Scan for the cell matching the given text and deliver its [X, Y] coordinate at center. 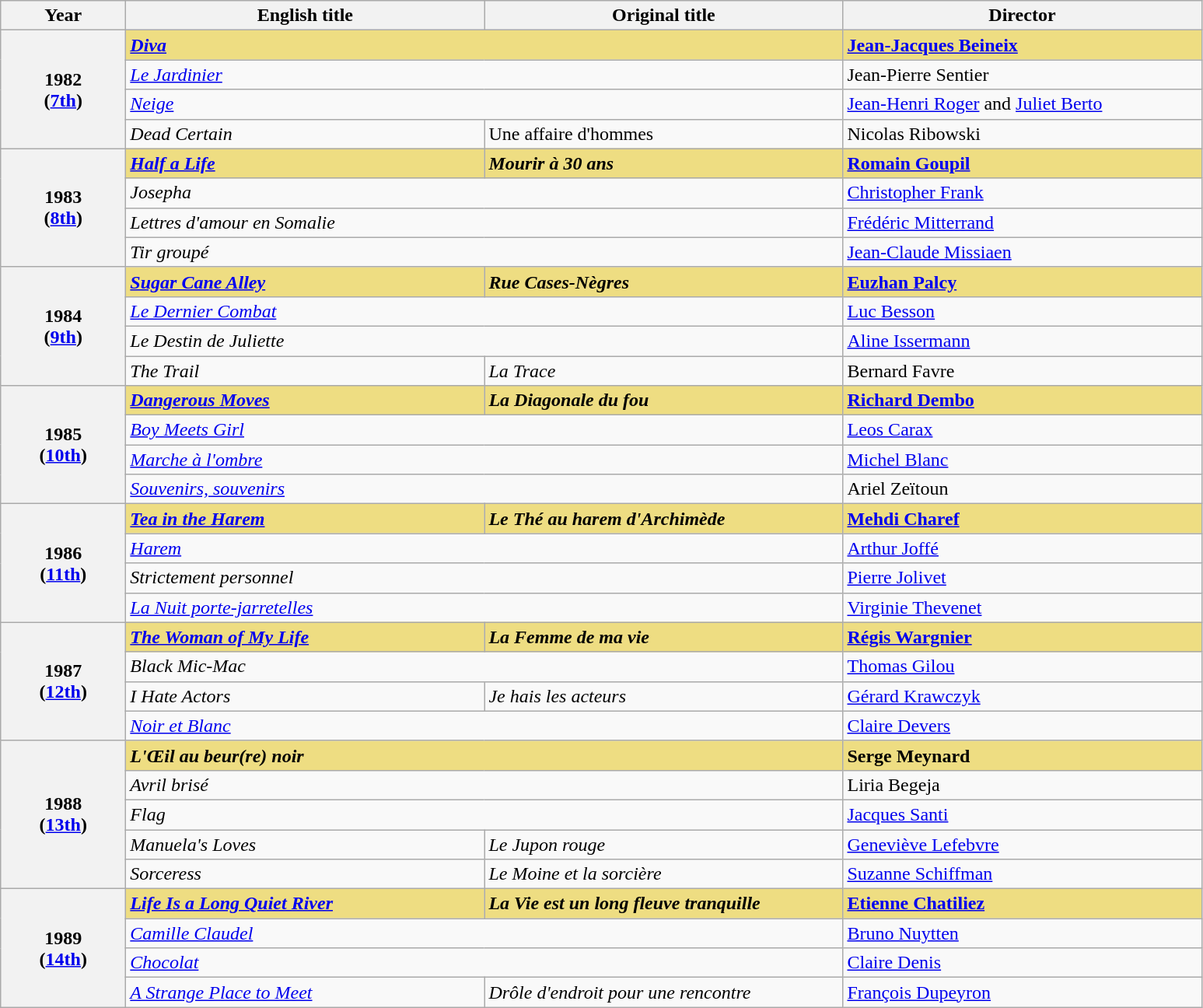
A Strange Place to Meet [305, 992]
Diva [484, 45]
Le Jardinier [484, 75]
Drôle d'endroit pour une rencontre [664, 992]
Jean-Pierre Sentier [1022, 75]
Euzhan Palcy [1022, 282]
1983(8th) [64, 208]
L'Œil au beur(re) noir [484, 755]
Pierre Jolivet [1022, 578]
Le Dernier Combat [484, 311]
Rue Cases-Nègres [664, 282]
Arthur Joffé [1022, 548]
Mehdi Charef [1022, 519]
Suzanne Schiffman [1022, 874]
Le Moine et la sorcière [664, 874]
Neige [484, 104]
Romain Goupil [1022, 163]
Thomas Gilou [1022, 667]
Le Jupon rouge [664, 844]
Jean-Claude Missiaen [1022, 252]
Serge Meynard [1022, 755]
Flag [484, 814]
Luc Besson [1022, 311]
La Trace [664, 371]
Lettres d'amour en Somalie [484, 222]
Frédéric Mitterrand [1022, 222]
Sugar Cane Alley [305, 282]
Harem [484, 548]
Sorceress [305, 874]
Etienne Chatiliez [1022, 904]
1984(9th) [64, 326]
La Nuit porte-jarretelles [484, 607]
English title [305, 16]
Geneviève Lefebvre [1022, 844]
Noir et Blanc [484, 726]
Le Thé au harem d'Archimède [664, 519]
Le Destin de Juliette [484, 341]
1985(10th) [64, 445]
Tir groupé [484, 252]
Jacques Santi [1022, 814]
La Diagonale du fou [664, 401]
Strictement personnel [484, 578]
Jean-Henri Roger and Juliet Berto [1022, 104]
Josepha [484, 193]
Je hais les acteurs [664, 696]
1987(12th) [64, 681]
1982(7th) [64, 89]
Leos Carax [1022, 430]
François Dupeyron [1022, 992]
Camille Claudel [484, 933]
1989(14th) [64, 948]
Original title [664, 16]
Mourir à 30 ans [664, 163]
Bruno Nuytten [1022, 933]
Claire Denis [1022, 963]
Tea in the Harem [305, 519]
Chocolat [484, 963]
Dangerous Moves [305, 401]
Virginie Thevenet [1022, 607]
Year [64, 16]
Liria Begeja [1022, 785]
Manuela's Loves [305, 844]
Michel Blanc [1022, 460]
Régis Wargnier [1022, 637]
Ariel Zeïtoun [1022, 489]
Director [1022, 16]
Claire Devers [1022, 726]
Souvenirs, souvenirs [484, 489]
Dead Certain [305, 134]
Marche à l'ombre [484, 460]
La Vie est un long fleuve tranquille [664, 904]
Jean-Jacques Beineix [1022, 45]
I Hate Actors [305, 696]
Black Mic-Mac [484, 667]
Gérard Krawczyk [1022, 696]
The Trail [305, 371]
Christopher Frank [1022, 193]
1988(13th) [64, 814]
Nicolas Ribowski [1022, 134]
Avril brisé [484, 785]
Richard Dembo [1022, 401]
La Femme de ma vie [664, 637]
1986(11th) [64, 563]
Aline Issermann [1022, 341]
The Woman of My Life [305, 637]
Bernard Favre [1022, 371]
Boy Meets Girl [484, 430]
Life Is a Long Quiet River [305, 904]
Half a Life [305, 163]
Une affaire d'hommes [664, 134]
